Return [x, y] of the center of cell containing provided text 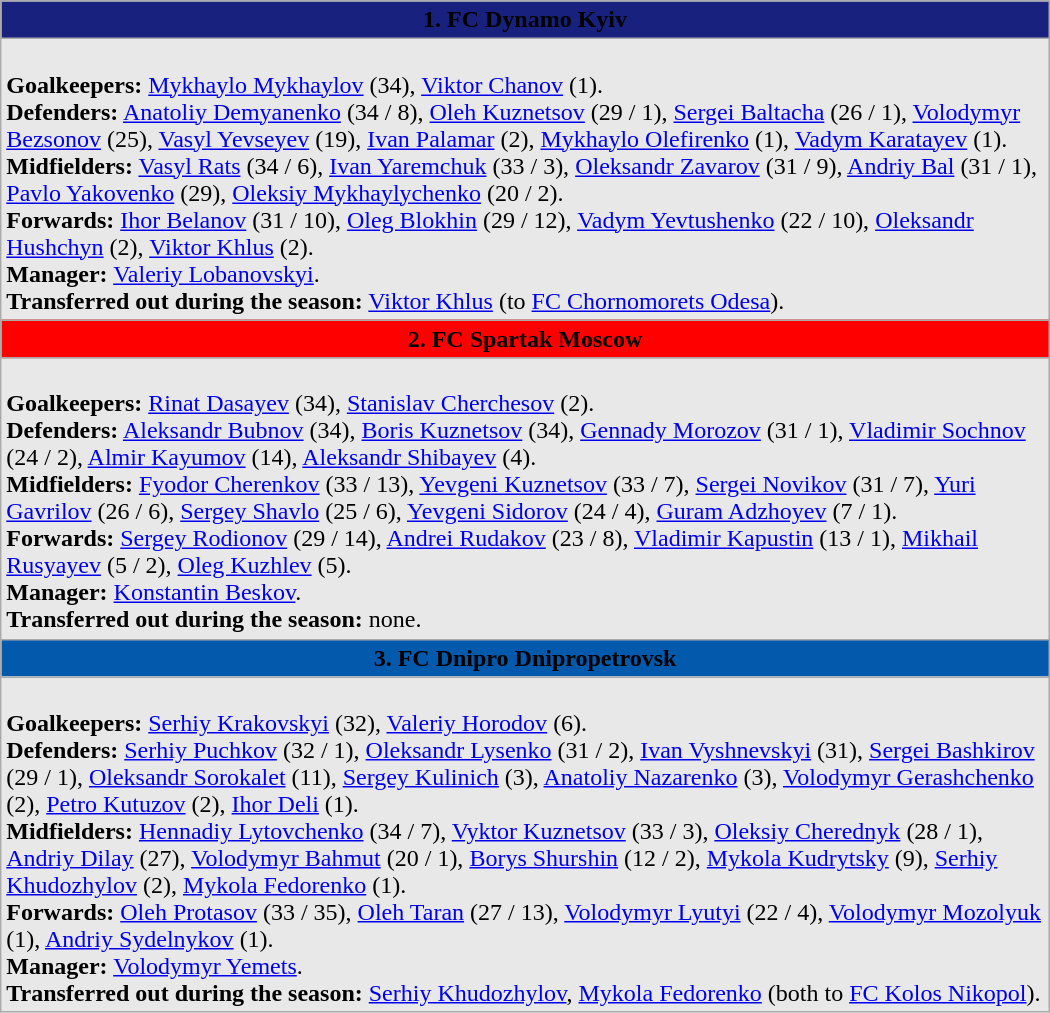
2. FC Spartak Moscow [525, 339]
3. FC Dnipro Dnipropetrovsk [525, 658]
1. FC Dynamo Kyiv [525, 20]
